Locate the cell with the specified text and output its (x, y) center coordinate. 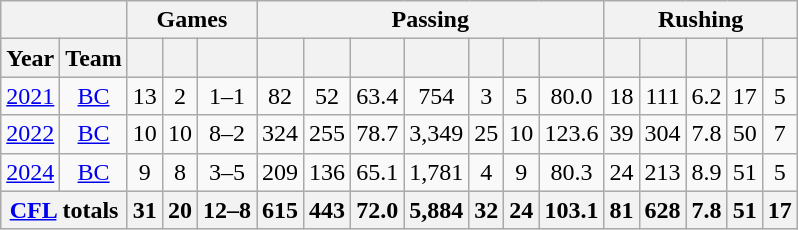
8 (180, 172)
3 (486, 96)
31 (144, 210)
1,781 (436, 172)
Games (192, 20)
136 (328, 172)
8.9 (706, 172)
304 (662, 134)
50 (744, 134)
81 (622, 210)
2 (180, 96)
80.3 (572, 172)
72.0 (378, 210)
3,349 (436, 134)
3–5 (226, 172)
20 (180, 210)
754 (436, 96)
2024 (30, 172)
628 (662, 210)
6.2 (706, 96)
615 (280, 210)
65.1 (378, 172)
CFL totals (64, 210)
255 (328, 134)
78.7 (378, 134)
18 (622, 96)
5,884 (436, 210)
7 (780, 134)
2021 (30, 96)
25 (486, 134)
8–2 (226, 134)
32 (486, 210)
2022 (30, 134)
209 (280, 172)
80.0 (572, 96)
4 (486, 172)
52 (328, 96)
13 (144, 96)
123.6 (572, 134)
111 (662, 96)
443 (328, 210)
213 (662, 172)
63.4 (378, 96)
Team (94, 58)
324 (280, 134)
12–8 (226, 210)
39 (622, 134)
103.1 (572, 210)
Rushing (700, 20)
82 (280, 96)
1–1 (226, 96)
Year (30, 58)
Passing (430, 20)
